Detect which cell encompasses the target text, then output its [x, y] center coordinate. 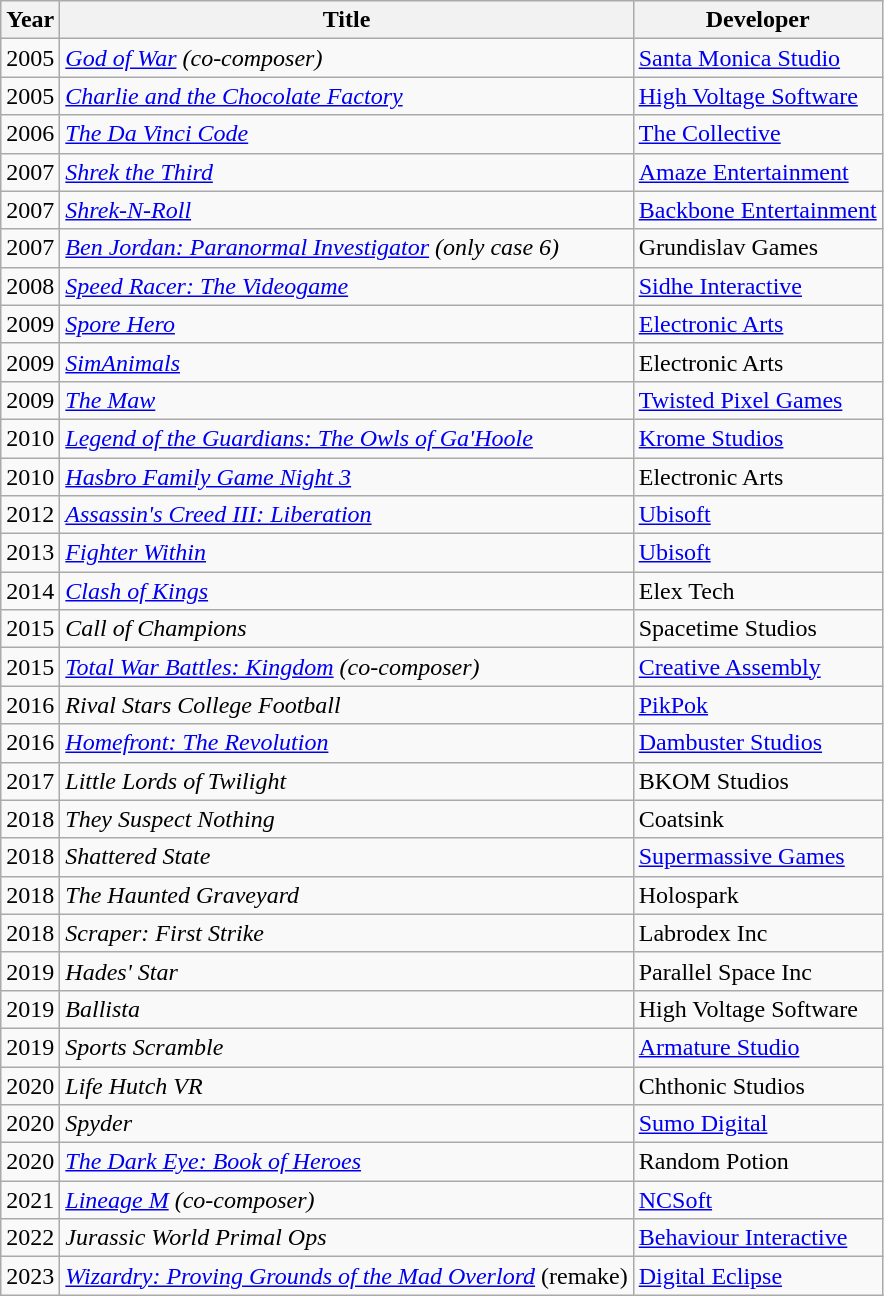
Rival Stars College Football [346, 705]
Dambuster Studios [758, 743]
Year [30, 20]
Call of Champions [346, 629]
Spore Hero [346, 324]
Shattered State [346, 857]
Sidhe Interactive [758, 286]
They Suspect Nothing [346, 819]
2023 [30, 1276]
Developer [758, 20]
2006 [30, 134]
The Collective [758, 134]
Fighter Within [346, 553]
Clash of Kings [346, 591]
PikPok [758, 705]
BKOM Studios [758, 781]
Elex Tech [758, 591]
Ballista [346, 1009]
Amaze Entertainment [758, 172]
Homefront: The Revolution [346, 743]
God of War (co-composer) [346, 58]
Hades' Star [346, 971]
Digital Eclipse [758, 1276]
Santa Monica Studio [758, 58]
2017 [30, 781]
Wizardry: Proving Grounds of the Mad Overlord (remake) [346, 1276]
Spacetime Studios [758, 629]
The Haunted Graveyard [346, 895]
2022 [30, 1238]
Random Potion [758, 1162]
The Maw [346, 400]
Shrek-N-Roll [346, 210]
Lineage M (co-composer) [346, 1200]
Backbone Entertainment [758, 210]
Charlie and the Chocolate Factory [346, 96]
Coatsink [758, 819]
Sports Scramble [346, 1047]
Legend of the Guardians: The Owls of Ga'Hoole [346, 438]
NCSoft [758, 1200]
Holospark [758, 895]
Supermassive Games [758, 857]
Little Lords of Twilight [346, 781]
Assassin's Creed III: Liberation [346, 515]
2021 [30, 1200]
Grundislav Games [758, 248]
Labrodex Inc [758, 933]
Life Hutch VR [346, 1085]
Speed Racer: The Videogame [346, 286]
2012 [30, 515]
Jurassic World Primal Ops [346, 1238]
SimAnimals [346, 362]
Shrek the Third [346, 172]
Total War Battles: Kingdom (co-composer) [346, 667]
The Dark Eye: Book of Heroes [346, 1162]
The Da Vinci Code [346, 134]
Behaviour Interactive [758, 1238]
Twisted Pixel Games [758, 400]
Creative Assembly [758, 667]
Hasbro Family Game Night 3 [346, 477]
Ben Jordan: Paranormal Investigator (only case 6) [346, 248]
Chthonic Studios [758, 1085]
Parallel Space Inc [758, 971]
2014 [30, 591]
Sumo Digital [758, 1124]
2013 [30, 553]
Title [346, 20]
Armature Studio [758, 1047]
Scraper: First Strike [346, 933]
2008 [30, 286]
Krome Studios [758, 438]
Spyder [346, 1124]
